Search for the cell housing the specified text and yield its [X, Y] center coordinate. 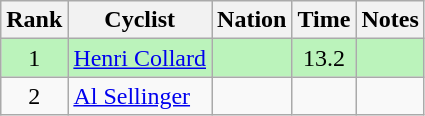
Cyclist [140, 20]
Rank [34, 20]
Nation [252, 20]
13.2 [324, 58]
Al Sellinger [140, 96]
Henri Collard [140, 58]
1 [34, 58]
Notes [390, 20]
Time [324, 20]
2 [34, 96]
